Capture the cell that displays the provided text and extract its [x, y] central coordinate. 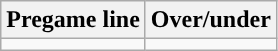
Over/under [210, 20]
Pregame line [74, 20]
